Pinpoint the cell where the given text exists, returning its [X, Y] midpoint coordinate. 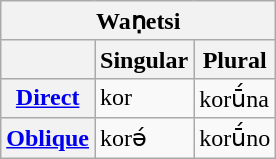
Waṇetsi [138, 21]
Direct [48, 98]
korū́no [235, 138]
korə́ [144, 138]
Oblique [48, 138]
Plural [235, 59]
Singular [144, 59]
kor [144, 98]
korū́na [235, 98]
